Output the (x, y) coordinate of the center of the cell containing the given text.  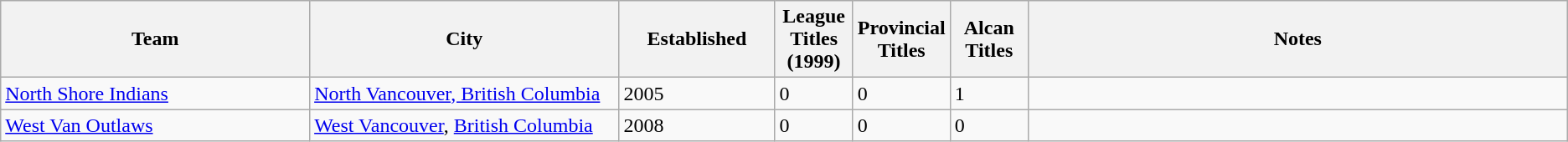
1 (988, 94)
North Shore Indians (156, 94)
Notes (1297, 39)
2008 (697, 125)
City (464, 39)
Established (697, 39)
West Vancouver, British Columbia (464, 125)
Provincial Titles (901, 39)
North Vancouver, British Columbia (464, 94)
Team (156, 39)
League Titles (1999) (814, 39)
West Van Outlaws (156, 125)
2005 (697, 94)
Alcan Titles (988, 39)
